Return the [X, Y] coordinate for the center point of the cell that contains the specified text.  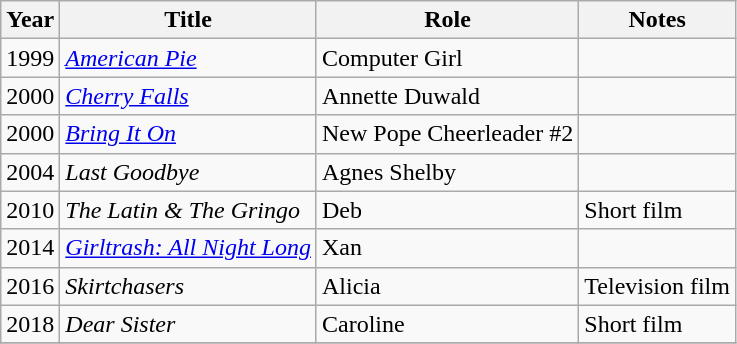
2018 [30, 324]
Deb [447, 210]
Bring It On [188, 134]
Alicia [447, 286]
Title [188, 20]
2014 [30, 248]
Girltrash: All Night Long [188, 248]
New Pope Cheerleader #2 [447, 134]
Caroline [447, 324]
Year [30, 20]
2004 [30, 172]
Skirtchasers [188, 286]
The Latin & The Gringo [188, 210]
Computer Girl [447, 58]
2010 [30, 210]
Xan [447, 248]
1999 [30, 58]
Television film [658, 286]
Annette Duwald [447, 96]
Last Goodbye [188, 172]
Agnes Shelby [447, 172]
2016 [30, 286]
Dear Sister [188, 324]
Role [447, 20]
American Pie [188, 58]
Notes [658, 20]
Cherry Falls [188, 96]
